Identify which cell holds the provided text, then report its (x, y) central coordinate. 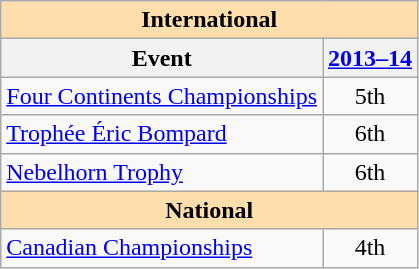
National (210, 210)
2013–14 (370, 58)
Canadian Championships (162, 248)
Four Continents Championships (162, 96)
Nebelhorn Trophy (162, 172)
5th (370, 96)
Event (162, 58)
Trophée Éric Bompard (162, 134)
International (210, 20)
4th (370, 248)
